From the cell containing the given text, extract its center point as (X, Y) coordinate. 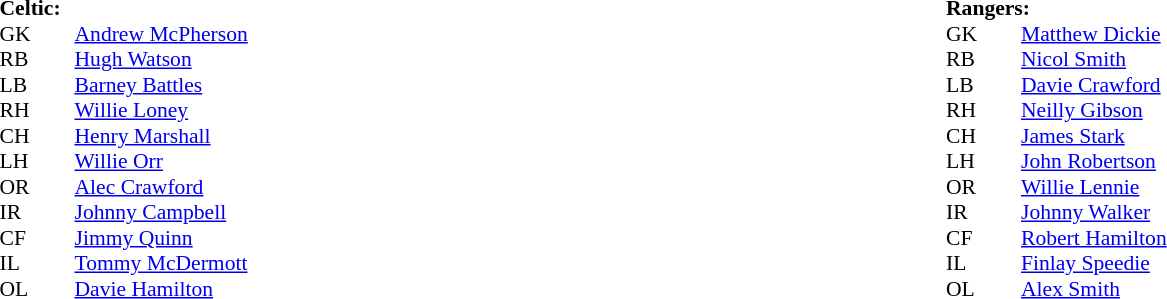
Hugh Watson (160, 59)
Nicol Smith (1094, 59)
Alec Crawford (160, 187)
Willie Orr (160, 161)
Robert Hamilton (1094, 238)
Finlay Speedie (1094, 263)
Andrew McPherson (160, 34)
Jimmy Quinn (160, 238)
Henry Marshall (160, 136)
Matthew Dickie (1094, 34)
John Robertson (1094, 161)
Johnny Campbell (160, 213)
Willie Loney (160, 111)
James Stark (1094, 136)
Willie Lennie (1094, 187)
Barney Battles (160, 85)
Davie Crawford (1094, 85)
Johnny Walker (1094, 213)
Neilly Gibson (1094, 111)
Tommy McDermott (160, 263)
